Find where the given text appears and provide that cell's center as (X, Y) coordinate. 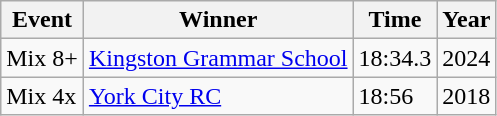
Winner (218, 20)
Mix 8+ (42, 58)
18:56 (395, 96)
Mix 4x (42, 96)
Year (466, 20)
2024 (466, 58)
Kingston Grammar School (218, 58)
Event (42, 20)
Time (395, 20)
2018 (466, 96)
York City RC (218, 96)
18:34.3 (395, 58)
